Extract the (x, y) coordinate from the center of the cell holding the provided text.  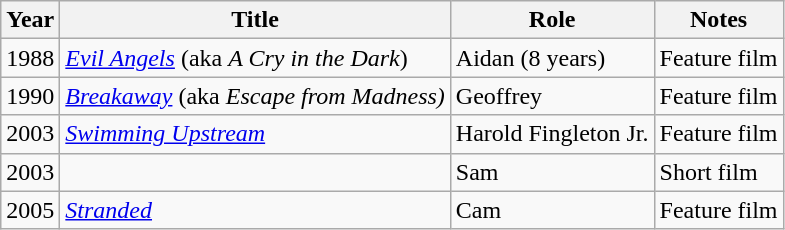
Cam (552, 210)
2005 (30, 210)
Notes (718, 20)
Short film (718, 172)
Harold Fingleton Jr. (552, 134)
Role (552, 20)
Title (256, 20)
1988 (30, 58)
Stranded (256, 210)
1990 (30, 96)
Breakaway (aka Escape from Madness) (256, 96)
Swimming Upstream (256, 134)
Year (30, 20)
Aidan (8 years) (552, 58)
Geoffrey (552, 96)
Evil Angels (aka A Cry in the Dark) (256, 58)
Sam (552, 172)
